Scan for the cell matching the given text and deliver its (X, Y) coordinate at center. 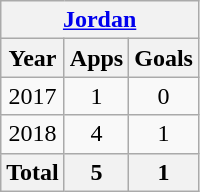
2017 (33, 96)
0 (164, 96)
Total (33, 172)
Goals (164, 58)
Jordan (100, 20)
Apps (96, 58)
2018 (33, 134)
4 (96, 134)
5 (96, 172)
Year (33, 58)
